Capture the cell that displays the provided text and extract its [x, y] central coordinate. 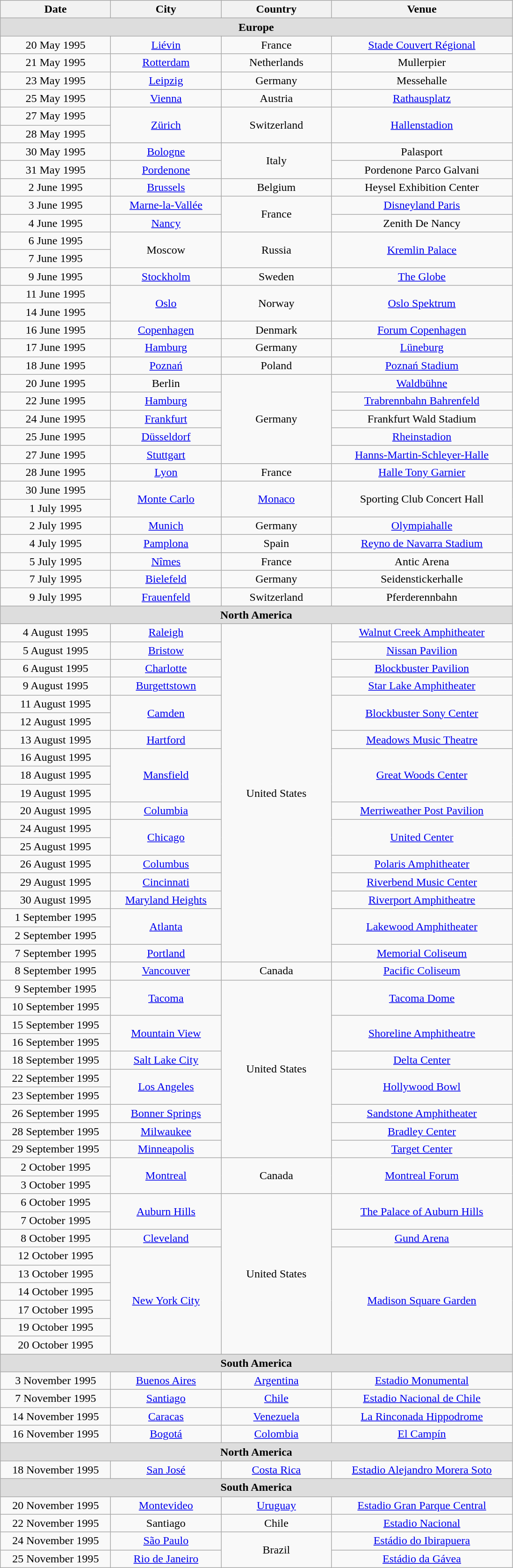
Cleveland [166, 1238]
Rathausplatz [422, 98]
Tacoma [166, 998]
2 October 1995 [56, 1167]
La Rinconada Hippodrome [422, 1416]
11 June 1995 [56, 294]
Bogotá [166, 1434]
Bonner Springs [166, 1114]
12 August 1995 [56, 722]
Zenith De Nancy [422, 223]
28 May 1995 [56, 134]
Cincinnati [166, 882]
20 October 1995 [56, 1345]
20 August 1995 [56, 811]
Norway [276, 303]
2 June 1995 [56, 187]
San José [166, 1470]
25 June 1995 [56, 437]
City [166, 9]
Montreal [166, 1176]
6 August 1995 [56, 668]
Riverbend Music Center [422, 882]
3 November 1995 [56, 1381]
22 September 1995 [56, 1078]
Great Woods Center [422, 775]
Disneyland Paris [422, 205]
Sweden [276, 277]
Stuttgart [166, 454]
Denmark [276, 330]
Belgium [276, 187]
Oslo Spektrum [422, 303]
25 August 1995 [56, 846]
Portland [166, 953]
Antic Arena [422, 562]
Columbus [166, 864]
Copenhagen [166, 330]
Heysel Exhibition Center [422, 187]
Montevideo [166, 1505]
4 July 1995 [56, 544]
Raleigh [166, 633]
Shoreline Amphitheatre [422, 1033]
Lyon [166, 472]
Poznań [166, 365]
24 August 1995 [56, 829]
3 June 1995 [56, 205]
Madison Square Garden [422, 1300]
24 June 1995 [56, 419]
17 October 1995 [56, 1309]
Mullerpier [422, 63]
United Center [422, 838]
Russia [276, 250]
26 August 1995 [56, 864]
Vancouver [166, 971]
Brussels [166, 187]
Buenos Aires [166, 1381]
Palasport [422, 152]
Stockholm [166, 277]
21 May 1995 [56, 63]
18 August 1995 [56, 775]
13 August 1995 [56, 739]
Netherlands [276, 63]
Blockbuster Sony Center [422, 713]
Venezuela [276, 1416]
5 July 1995 [56, 562]
8 September 1995 [56, 971]
Stade Couvert Régional [422, 45]
22 November 1995 [56, 1523]
Trabrennbahn Bahrenfeld [422, 401]
14 June 1995 [56, 312]
Argentina [276, 1381]
28 June 1995 [56, 472]
Hanns-Martin-Schleyer-Halle [422, 454]
Hartford [166, 739]
Columbia [166, 811]
7 November 1995 [56, 1399]
25 May 1995 [56, 98]
Uruguay [276, 1505]
Kremlin Palace [422, 250]
13 October 1995 [56, 1274]
Montreal Forum [422, 1176]
9 July 1995 [56, 597]
Star Lake Amphitheater [422, 686]
18 September 1995 [56, 1060]
19 August 1995 [56, 793]
Waldbühne [422, 383]
Bologne [166, 152]
Seidenstickerhalle [422, 579]
7 October 1995 [56, 1220]
6 October 1995 [56, 1203]
Gund Arena [422, 1238]
14 November 1995 [56, 1416]
Walnut Creek Amphitheater [422, 633]
14 October 1995 [56, 1291]
9 August 1995 [56, 686]
Reyno de Navarra Stadium [422, 544]
Munich [166, 526]
Frauenfeld [166, 597]
9 June 1995 [56, 277]
Estadio Nacional de Chile [422, 1399]
4 June 1995 [56, 223]
Pferderennbahn [422, 597]
Estádio do Ibirapuera [422, 1541]
7 September 1995 [56, 953]
25 November 1995 [56, 1559]
Poznań Stadium [422, 365]
Lakewood Amphitheater [422, 926]
Hallenstadion [422, 125]
24 November 1995 [56, 1541]
Pordenone [166, 169]
Rotterdam [166, 63]
Bielefeld [166, 579]
Pamplona [166, 544]
16 November 1995 [56, 1434]
29 September 1995 [56, 1149]
1 July 1995 [56, 508]
2 September 1995 [56, 935]
Austria [276, 98]
Bradley Center [422, 1131]
Vienna [166, 98]
Nancy [166, 223]
Camden [166, 713]
19 October 1995 [56, 1327]
4 August 1995 [56, 633]
Sporting Club Concert Hall [422, 499]
Berlin [166, 383]
16 August 1995 [56, 757]
Lüneburg [422, 348]
18 November 1995 [56, 1470]
Forum Copenhagen [422, 330]
Monaco [276, 499]
Mountain View [166, 1033]
Frankfurt [166, 419]
Colombia [276, 1434]
31 May 1995 [56, 169]
5 August 1995 [56, 650]
20 November 1995 [56, 1505]
Date [56, 9]
1 September 1995 [56, 918]
Sandstone Amphitheater [422, 1114]
Estádio da Gávea [422, 1559]
Estadio Alejandro Morera Soto [422, 1470]
29 August 1995 [56, 882]
Tacoma Dome [422, 998]
27 June 1995 [56, 454]
16 June 1995 [56, 330]
30 June 1995 [56, 490]
Target Center [422, 1149]
Estadio Gran Parque Central [422, 1505]
Country [276, 9]
Rheinstadion [422, 437]
Nîmes [166, 562]
3 October 1995 [56, 1185]
Auburn Hills [166, 1211]
São Paulo [166, 1541]
30 May 1995 [56, 152]
17 June 1995 [56, 348]
Polaris Amphitheater [422, 864]
Los Angeles [166, 1087]
20 June 1995 [56, 383]
Rio de Janeiro [166, 1559]
Spain [276, 544]
Salt Lake City [166, 1060]
The Globe [422, 277]
8 October 1995 [56, 1238]
Halle Tony Garnier [422, 472]
Moscow [166, 250]
Maryland Heights [166, 900]
26 September 1995 [56, 1114]
Marne-la-Vallée [166, 205]
Charlotte [166, 668]
Poland [276, 365]
Merriweather Post Pavilion [422, 811]
22 June 1995 [56, 401]
El Campín [422, 1434]
9 September 1995 [56, 989]
Mansfield [166, 775]
12 October 1995 [56, 1256]
Milwaukee [166, 1131]
Pacific Coliseum [422, 971]
Zürich [166, 125]
Brazil [276, 1550]
Burgettstown [166, 686]
Chicago [166, 838]
Nissan Pavilion [422, 650]
28 September 1995 [56, 1131]
New York City [166, 1300]
16 September 1995 [56, 1042]
30 August 1995 [56, 900]
Olympiahalle [422, 526]
Venue [422, 9]
Frankfurt Wald Stadium [422, 419]
Pordenone Parco Galvani [422, 169]
Europe [256, 27]
Meadows Music Theatre [422, 739]
Düsseldorf [166, 437]
Bristow [166, 650]
20 May 1995 [56, 45]
Messehalle [422, 80]
23 September 1995 [56, 1096]
Blockbuster Pavilion [422, 668]
6 June 1995 [56, 241]
Monte Carlo [166, 499]
15 September 1995 [56, 1024]
7 July 1995 [56, 579]
Italy [276, 160]
Caracas [166, 1416]
23 May 1995 [56, 80]
18 June 1995 [56, 365]
Memorial Coliseum [422, 953]
Atlanta [166, 926]
Estadio Monumental [422, 1381]
The Palace of Auburn Hills [422, 1211]
Delta Center [422, 1060]
11 August 1995 [56, 704]
Hollywood Bowl [422, 1087]
7 June 1995 [56, 259]
2 July 1995 [56, 526]
10 September 1995 [56, 1006]
27 May 1995 [56, 116]
Leipzig [166, 80]
Liévin [166, 45]
Estadio Nacional [422, 1523]
Costa Rica [276, 1470]
Minneapolis [166, 1149]
Riverport Amphitheatre [422, 900]
Oslo [166, 303]
